Identify which cell holds the provided text, then report its (x, y) central coordinate. 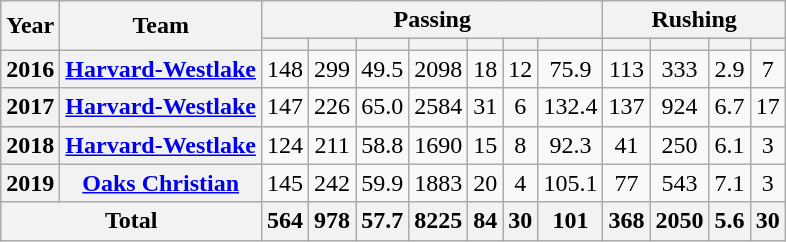
17 (768, 107)
Passing (432, 20)
211 (332, 145)
20 (486, 183)
924 (680, 107)
12 (520, 69)
15 (486, 145)
57.7 (382, 221)
Rushing (694, 20)
Oaks Christian (161, 183)
147 (286, 107)
7 (768, 69)
65.0 (382, 107)
2050 (680, 221)
Year (30, 26)
75.9 (570, 69)
145 (286, 183)
8 (520, 145)
2016 (30, 69)
2017 (30, 107)
6.1 (730, 145)
18 (486, 69)
2584 (438, 107)
113 (626, 69)
250 (680, 145)
92.3 (570, 145)
4 (520, 183)
59.9 (382, 183)
6.7 (730, 107)
137 (626, 107)
299 (332, 69)
2098 (438, 69)
31 (486, 107)
148 (286, 69)
2.9 (730, 69)
8225 (438, 221)
7.1 (730, 183)
132.4 (570, 107)
58.8 (382, 145)
2018 (30, 145)
77 (626, 183)
101 (570, 221)
1690 (438, 145)
333 (680, 69)
543 (680, 183)
124 (286, 145)
368 (626, 221)
41 (626, 145)
1883 (438, 183)
978 (332, 221)
105.1 (570, 183)
5.6 (730, 221)
226 (332, 107)
49.5 (382, 69)
84 (486, 221)
Team (161, 26)
2019 (30, 183)
Total (132, 221)
242 (332, 183)
6 (520, 107)
564 (286, 221)
